Extract the (X, Y) coordinate from the center of the cell holding the provided text.  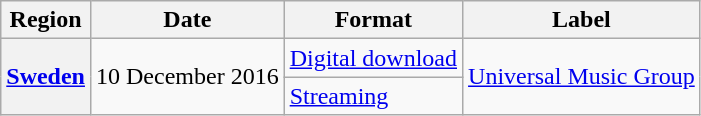
10 December 2016 (187, 77)
Universal Music Group (582, 77)
Region (46, 20)
Streaming (373, 96)
Label (582, 20)
Sweden (46, 77)
Format (373, 20)
Digital download (373, 58)
Date (187, 20)
